Pinpoint the cell where the given text exists, returning its (X, Y) midpoint coordinate. 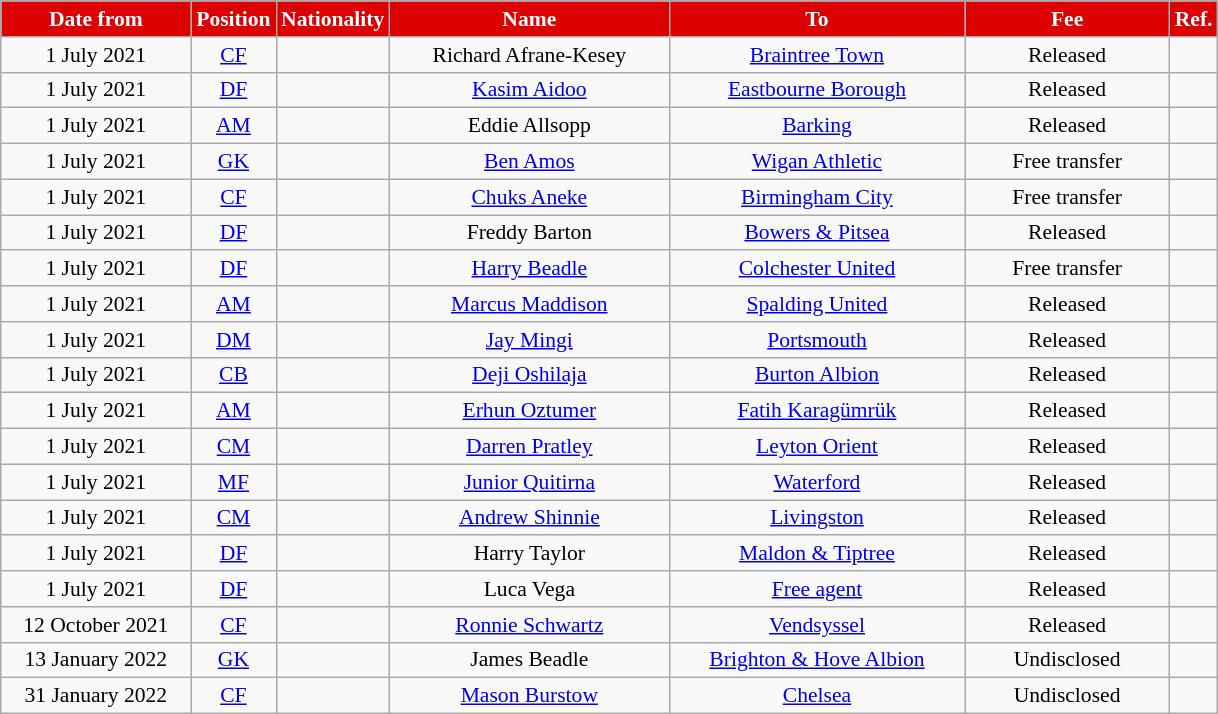
Position (234, 19)
Harry Beadle (529, 269)
Eddie Allsopp (529, 126)
Deji Oshilaja (529, 375)
Waterford (816, 482)
Spalding United (816, 304)
Portsmouth (816, 340)
To (816, 19)
Chuks Aneke (529, 197)
Maldon & Tiptree (816, 554)
13 January 2022 (96, 660)
Harry Taylor (529, 554)
Fee (1068, 19)
Leyton Orient (816, 447)
Nationality (332, 19)
CB (234, 375)
MF (234, 482)
Bowers & Pitsea (816, 233)
Luca Vega (529, 589)
Fatih Karagümrük (816, 411)
Darren Pratley (529, 447)
Colchester United (816, 269)
Vendsyssel (816, 625)
Livingston (816, 518)
DM (234, 340)
Mason Burstow (529, 696)
Ronnie Schwartz (529, 625)
Eastbourne Borough (816, 90)
Date from (96, 19)
Wigan Athletic (816, 162)
31 January 2022 (96, 696)
Kasim Aidoo (529, 90)
Junior Quitirna (529, 482)
Andrew Shinnie (529, 518)
Name (529, 19)
Marcus Maddison (529, 304)
Burton Albion (816, 375)
Ben Amos (529, 162)
12 October 2021 (96, 625)
Birmingham City (816, 197)
Chelsea (816, 696)
Ref. (1194, 19)
Barking (816, 126)
Brighton & Hove Albion (816, 660)
Free agent (816, 589)
Erhun Oztumer (529, 411)
Jay Mingi (529, 340)
James Beadle (529, 660)
Richard Afrane-Kesey (529, 55)
Braintree Town (816, 55)
Freddy Barton (529, 233)
